Locate the cell with the specified text and output its [X, Y] center coordinate. 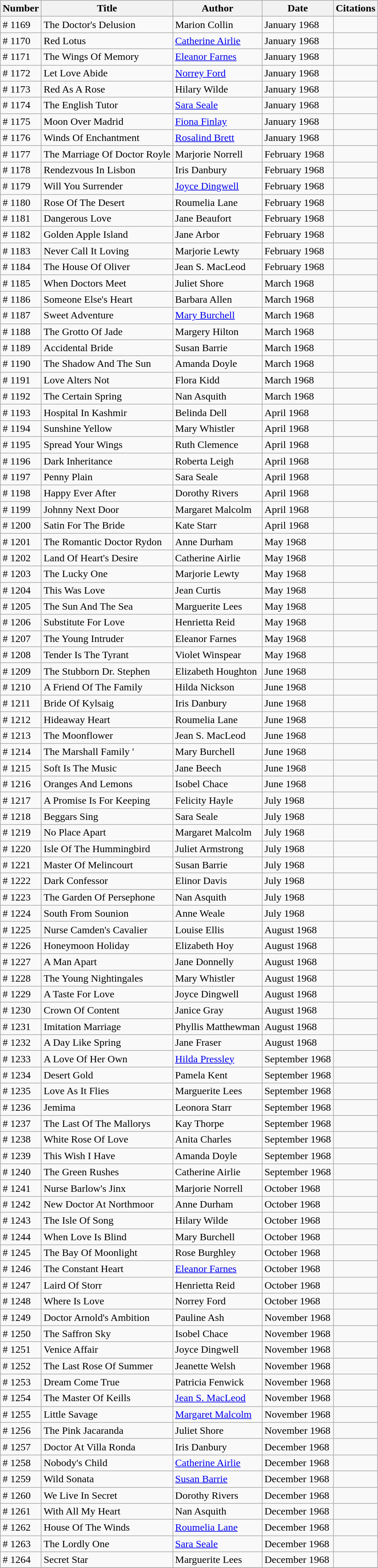
# 1180 [21, 203]
# 1234 [21, 1075]
Isle Of The Hummingbird [107, 849]
The Last Of The Mallorys [107, 1123]
# 1246 [21, 1269]
Hideaway Heart [107, 720]
# 1173 [21, 89]
Jane Arbor [217, 235]
# 1206 [21, 622]
A Taste For Love [107, 994]
Nurse Camden's Cavalier [107, 929]
The House Of Oliver [107, 267]
Nurse Barlow's Jinx [107, 1188]
Number [21, 8]
# 1256 [21, 1430]
Doctor At Villa Ronda [107, 1447]
Never Call It Loving [107, 251]
Substitute For Love [107, 622]
Dark Inheritance [107, 461]
# 1250 [21, 1334]
# 1170 [21, 41]
# 1175 [21, 121]
# 1229 [21, 994]
A Promise Is For Keeping [107, 800]
# 1178 [21, 170]
The Moonflower [107, 736]
# 1255 [21, 1414]
# 1181 [21, 219]
# 1169 [21, 25]
Dream Come True [107, 1382]
# 1184 [21, 267]
Elinor Davis [217, 881]
# 1242 [21, 1204]
# 1239 [21, 1156]
# 1230 [21, 1011]
# 1208 [21, 655]
Ruth Clemence [217, 445]
# 1192 [21, 396]
Marion Collin [217, 25]
Jeanette Welsh [217, 1366]
# 1236 [21, 1107]
Pamela Kent [217, 1075]
# 1185 [21, 283]
# 1213 [21, 736]
Golden Apple Island [107, 235]
# 1191 [21, 380]
# 1200 [21, 526]
The Bay Of Moonlight [107, 1253]
Red Lotus [107, 41]
# 1215 [21, 768]
# 1259 [21, 1479]
Date [298, 8]
Rosalind Brett [217, 138]
# 1186 [21, 299]
# 1240 [21, 1172]
New Doctor At Northmoor [107, 1204]
Happy Ever After [107, 493]
The Doctor's Delusion [107, 25]
# 1248 [21, 1301]
Belinda Dell [217, 412]
# 1221 [21, 865]
# 1218 [21, 816]
Honeymoon Holiday [107, 946]
# 1183 [21, 251]
Title [107, 8]
Dark Confessor [107, 881]
A Day Like Spring [107, 1043]
# 1219 [21, 833]
# 1220 [21, 849]
# 1245 [21, 1253]
Desert Gold [107, 1075]
# 1177 [21, 154]
# 1253 [21, 1382]
Janice Gray [217, 1011]
# 1243 [21, 1220]
# 1197 [21, 477]
# 1188 [21, 332]
Penny Plain [107, 477]
# 1227 [21, 962]
Anita Charles [217, 1140]
Barbara Allen [217, 299]
Sunshine Yellow [107, 428]
# 1195 [21, 445]
Beggars Sing [107, 816]
# 1202 [21, 558]
Tender Is The Tyrant [107, 655]
The Garden Of Persephone [107, 897]
# 1217 [21, 800]
The Green Rushes [107, 1172]
Venice Affair [107, 1350]
Dangerous Love [107, 219]
# 1263 [21, 1544]
# 1179 [21, 186]
# 1249 [21, 1317]
Crown Of Content [107, 1011]
Winds Of Enchantment [107, 138]
Jane Fraser [217, 1043]
This Wish I Have [107, 1156]
The Last Rose Of Summer [107, 1366]
When Doctors Meet [107, 283]
Juliet Armstrong [217, 849]
# 1241 [21, 1188]
Master Of Melincourt [107, 865]
# 1228 [21, 978]
The Young Intruder [107, 639]
The Lordly One [107, 1544]
Little Savage [107, 1414]
# 1190 [21, 364]
Hospital In Kashmir [107, 412]
# 1261 [21, 1512]
# 1172 [21, 73]
Soft Is The Music [107, 768]
# 1203 [21, 574]
The Stubborn Dr. Stephen [107, 671]
# 1201 [21, 542]
Violet Winspear [217, 655]
Felicity Hayle [217, 800]
Phyllis Matthewman [217, 1027]
Oranges And Lemons [107, 784]
Nobody's Child [107, 1463]
Flora Kidd [217, 380]
# 1252 [21, 1366]
# 1264 [21, 1560]
House Of The Winds [107, 1528]
Roberta Leigh [217, 461]
# 1223 [21, 897]
Rose Of The Desert [107, 203]
# 1238 [21, 1140]
# 1204 [21, 590]
# 1251 [21, 1350]
Leonora Starr [217, 1107]
Doctor Arnold's Ambition [107, 1317]
The Grotto Of Jade [107, 332]
# 1258 [21, 1463]
Jane Beaufort [217, 219]
Someone Else's Heart [107, 299]
Jean Curtis [217, 590]
Author [217, 8]
The Certain Spring [107, 396]
# 1189 [21, 348]
Louise Ellis [217, 929]
Imitation Marriage [107, 1027]
Wild Sonata [107, 1479]
The Wings Of Memory [107, 57]
Pauline Ash [217, 1317]
# 1198 [21, 493]
# 1235 [21, 1091]
Elizabeth Hoy [217, 946]
# 1237 [21, 1123]
The Saffron Sky [107, 1334]
# 1171 [21, 57]
Love Alters Not [107, 380]
White Rose Of Love [107, 1140]
Rendezvous In Lisbon [107, 170]
# 1187 [21, 315]
A Man Apart [107, 962]
# 1196 [21, 461]
Rose Burghley [217, 1253]
Spread Your Wings [107, 445]
Let Love Abide [107, 73]
The Sun And The Sea [107, 606]
We Live In Secret [107, 1495]
# 1231 [21, 1027]
No Place Apart [107, 833]
Red As A Rose [107, 89]
# 1209 [21, 671]
# 1210 [21, 687]
The Constant Heart [107, 1269]
Citations [355, 8]
Patricia Fenwick [217, 1382]
A Friend Of The Family [107, 687]
The Shadow And The Sun [107, 364]
# 1199 [21, 510]
# 1211 [21, 703]
# 1207 [21, 639]
With All My Heart [107, 1512]
Jane Beech [217, 768]
Hilda Pressley [217, 1059]
# 1244 [21, 1237]
# 1254 [21, 1398]
# 1222 [21, 881]
# 1176 [21, 138]
The Marshall Family ' [107, 752]
Jane Donnelly [217, 962]
South From Sounion [107, 913]
# 1212 [21, 720]
Satin For The Bride [107, 526]
Jemima [107, 1107]
The Master Of Keills [107, 1398]
Fiona Finlay [217, 121]
# 1226 [21, 946]
Margery Hilton [217, 332]
This Was Love [107, 590]
The English Tutor [107, 105]
Land Of Heart's Desire [107, 558]
# 1205 [21, 606]
Elizabeth Houghton [217, 671]
# 1233 [21, 1059]
Kate Starr [217, 526]
Love As It Flies [107, 1091]
# 1216 [21, 784]
Sweet Adventure [107, 315]
Hilda Nickson [217, 687]
Kay Thorpe [217, 1123]
# 1225 [21, 929]
# 1262 [21, 1528]
The Marriage Of Doctor Royle [107, 154]
When Love Is Blind [107, 1237]
The Romantic Doctor Rydon [107, 542]
# 1232 [21, 1043]
A Love Of Her Own [107, 1059]
# 1194 [21, 428]
# 1214 [21, 752]
# 1193 [21, 412]
# 1257 [21, 1447]
The Pink Jacaranda [107, 1430]
# 1224 [21, 913]
# 1260 [21, 1495]
Bride Of Kylsaig [107, 703]
Will You Surrender [107, 186]
The Isle Of Song [107, 1220]
Johnny Next Door [107, 510]
Secret Star [107, 1560]
Laird Of Storr [107, 1285]
Moon Over Madrid [107, 121]
The Young Nightingales [107, 978]
# 1247 [21, 1285]
Accidental Bride [107, 348]
# 1174 [21, 105]
Anne Weale [217, 913]
Where Is Love [107, 1301]
The Lucky One [107, 574]
# 1182 [21, 235]
